Find where the given text appears and provide that cell's center as (x, y) coordinate. 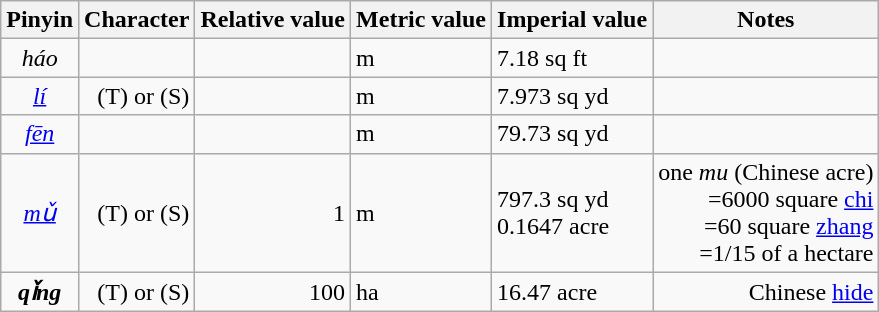
one mu (Chinese acre) =6000 square chi =60 square zhang =1/15 of a hectare (766, 212)
ha (422, 292)
lí (40, 96)
Pinyin (40, 20)
797.3 sq yd0.1647 acre (572, 212)
qǐng (40, 292)
mǔ (40, 212)
Relative value (273, 20)
Metric value (422, 20)
7.18 sq ft (572, 58)
7.973 sq yd (572, 96)
fēn (40, 134)
Notes (766, 20)
háo (40, 58)
79.73 sq yd (572, 134)
Chinese hide (766, 292)
Character (137, 20)
1 (273, 212)
Imperial value (572, 20)
16.47 acre (572, 292)
100 (273, 292)
